Locate the cell with the specified text and output its [X, Y] center coordinate. 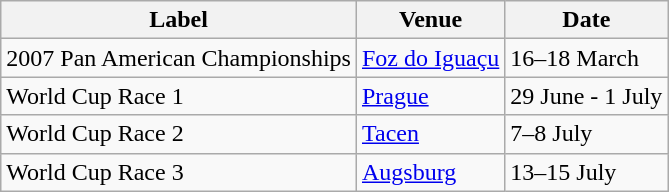
Augsburg [430, 172]
Tacen [430, 134]
Prague [430, 96]
Venue [430, 20]
13–15 July [586, 172]
16–18 March [586, 58]
7–8 July [586, 134]
29 June - 1 July [586, 96]
World Cup Race 2 [179, 134]
Foz do Iguaçu [430, 58]
Label [179, 20]
2007 Pan American Championships [179, 58]
Date [586, 20]
World Cup Race 1 [179, 96]
World Cup Race 3 [179, 172]
